Scan for the cell matching the given text and deliver its [X, Y] coordinate at center. 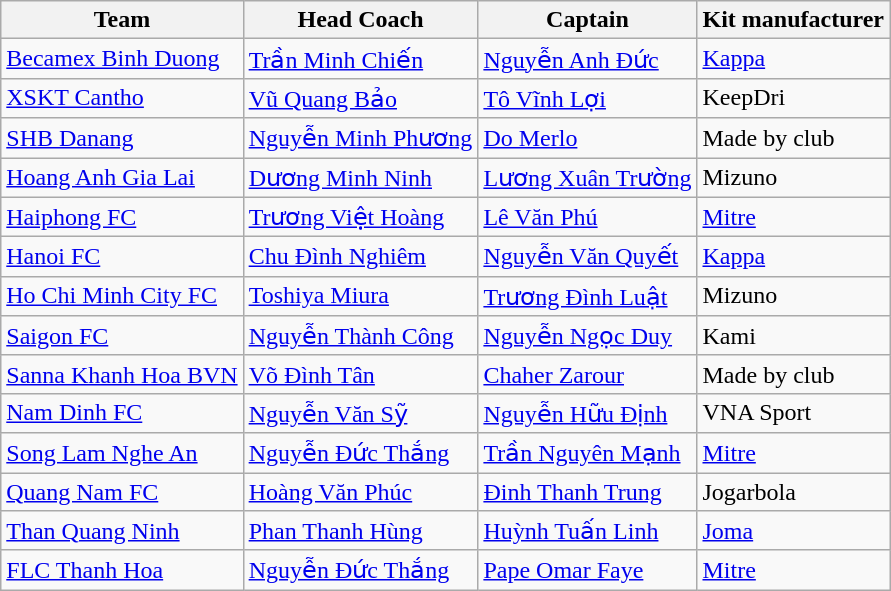
Hoang Anh Gia Lai [122, 178]
Kami [794, 336]
Nguyễn Thành Công [360, 336]
Team [122, 20]
Pape Omar Faye [588, 570]
Trần Nguyên Mạnh [588, 453]
Hoàng Văn Phúc [360, 491]
Trương Đình Luật [588, 296]
Sanna Khanh Hoa BVN [122, 374]
Lê Văn Phú [588, 217]
Joma [794, 531]
Đinh Thanh Trung [588, 491]
Trương Việt Hoàng [360, 217]
Nguyễn Văn Quyết [588, 257]
Võ Đình Tân [360, 374]
Chu Đình Nghiêm [360, 257]
Jogarbola [794, 491]
Chaher Zarour [588, 374]
Toshiya Miura [360, 296]
KeepDri [794, 98]
Tô Vĩnh Lợi [588, 98]
Nguyễn Ngọc Duy [588, 336]
Nguyễn Hữu Định [588, 413]
Trần Minh Chiến [360, 59]
Kit manufacturer [794, 20]
Captain [588, 20]
Nguyễn Văn Sỹ [360, 413]
Phan Thanh Hùng [360, 531]
Song Lam Nghe An [122, 453]
SHB Danang [122, 138]
Nam Dinh FC [122, 413]
Than Quang Ninh [122, 531]
Lương Xuân Trường [588, 178]
VNA Sport [794, 413]
Dương Minh Ninh [360, 178]
Haiphong FC [122, 217]
Becamex Binh Duong [122, 59]
Huỳnh Tuấn Linh [588, 531]
Ho Chi Minh City FC [122, 296]
XSKT Cantho [122, 98]
Head Coach [360, 20]
Nguyễn Anh Đức [588, 59]
Do Merlo [588, 138]
Saigon FC [122, 336]
Vũ Quang Bảo [360, 98]
Quang Nam FC [122, 491]
FLC Thanh Hoa [122, 570]
Hanoi FC [122, 257]
Nguyễn Minh Phương [360, 138]
